Capture the cell that displays the provided text and extract its [x, y] central coordinate. 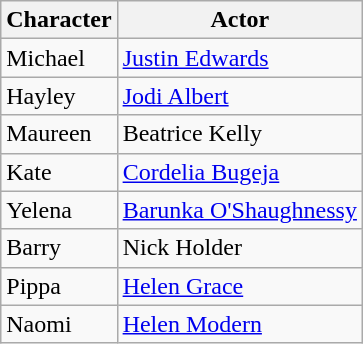
Naomi [59, 324]
Justin Edwards [240, 58]
Helen Grace [240, 286]
Maureen [59, 134]
Character [59, 20]
Pippa [59, 286]
Yelena [59, 210]
Cordelia Bugeja [240, 172]
Barunka O'Shaughnessy [240, 210]
Actor [240, 20]
Helen Modern [240, 324]
Kate [59, 172]
Hayley [59, 96]
Nick Holder [240, 248]
Barry [59, 248]
Michael [59, 58]
Beatrice Kelly [240, 134]
Jodi Albert [240, 96]
